Locate the cell with the specified text and output its [x, y] center coordinate. 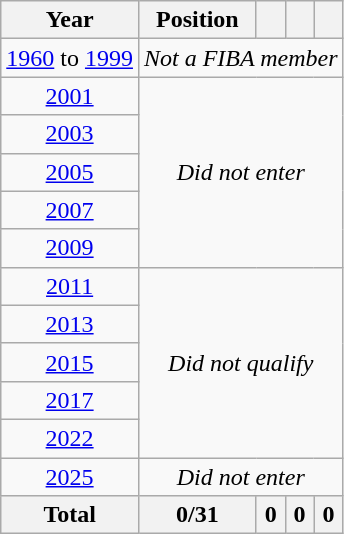
2025 [70, 477]
2009 [70, 248]
1960 to 1999 [70, 58]
2005 [70, 172]
Year [70, 20]
2007 [70, 210]
2001 [70, 96]
Position [197, 20]
2022 [70, 438]
2011 [70, 286]
2015 [70, 362]
Did not qualify [240, 362]
2013 [70, 324]
Total [70, 515]
2017 [70, 400]
0/31 [197, 515]
Not a FIBA member [240, 58]
2003 [70, 134]
